Identify which cell holds the provided text, then report its (X, Y) central coordinate. 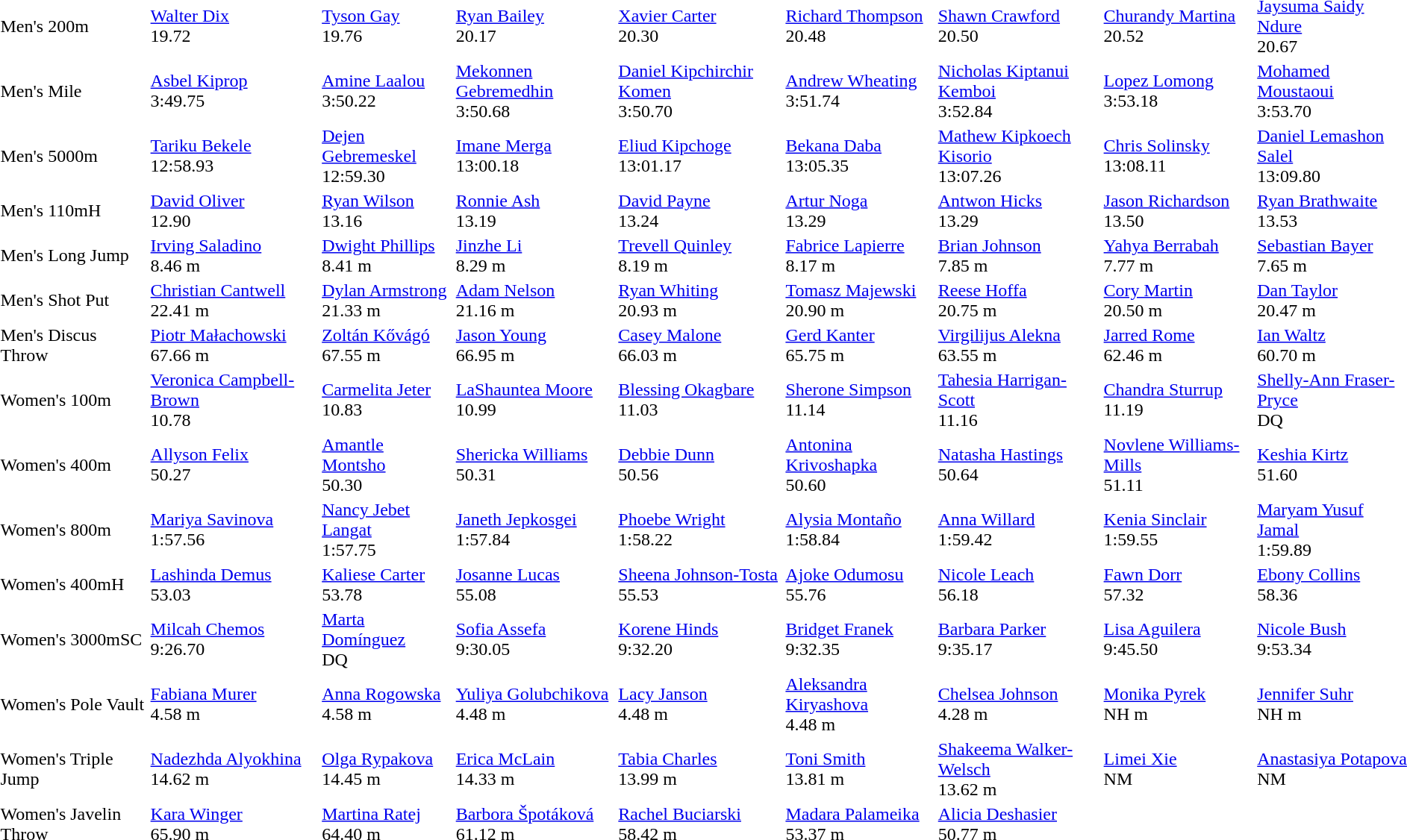
Sherone Simpson 11.14 (860, 400)
David Payne 13.24 (700, 210)
Jason Young 66.95 m (534, 345)
David Oliver 12.90 (234, 210)
Dwight Phillips 8.41 m (387, 255)
Fabiana Murer 4.58 m (234, 704)
Sofia Assefa 9:30.05 (534, 639)
Gerd Kanter 65.75 m (860, 345)
Fabrice Lapierre 8.17 m (860, 255)
Bridget Franek 9:32.35 (860, 639)
Natasha Hastings 50.64 (1018, 465)
Eliud Kipchoge 13:01.17 (700, 156)
Sheena Johnson-Tosta 55.53 (700, 585)
Chelsea Johnson 4.28 m (1018, 704)
Lacy Janson 4.48 m (700, 704)
Jinzhe Li 8.29 m (534, 255)
LaShauntea Moore 10.99 (534, 400)
Trevell Quinley 8.19 m (700, 255)
Ronnie Ash 13.19 (534, 210)
Piotr Małachowski 67.66 m (234, 345)
Imane Merga 13:00.18 (534, 156)
Cory Martin 20.50 m (1178, 300)
Casey Malone 66.03 m (700, 345)
Tariku Bekele 12:58.93 (234, 156)
Barbara Parker 9:35.17 (1018, 639)
Dylan Armstrong 21.33 m (387, 300)
Zoltán Kővágó 67.55 m (387, 345)
Lashinda Demus 53.03 (234, 585)
Artur Noga 13.29 (860, 210)
Antonina Krivoshapka 50.60 (860, 465)
Veronica Campbell-Brown 10.78 (234, 400)
Marta Domínguez DQ (387, 639)
Tahesia Harrigan-Scott 11.16 (1018, 400)
Aleksandra Kiryashova 4.48 m (860, 704)
Monika Pyrek NH m (1178, 704)
Jason Richardson 13.50 (1178, 210)
Erica McLain 14.33 m (534, 769)
Andrew Wheating 3:51.74 (860, 91)
Ryan Wilson 13.16 (387, 210)
Allyson Felix 50.27 (234, 465)
Nadezhda Alyokhina 14.62 m (234, 769)
Lopez Lomong 3:53.18 (1178, 91)
Amantle Montsho 50.30 (387, 465)
Shakeema Walker-Welsch 13.62 m (1018, 769)
Chris Solinsky 13:08.11 (1178, 156)
Dejen Gebremeskel 12:59.30 (387, 156)
Nancy Jebet Langat 1:57.75 (387, 530)
Josanne Lucas 55.08 (534, 585)
Mariya Savinova 1:57.56 (234, 530)
Debbie Dunn 50.56 (700, 465)
Nicole Leach 56.18 (1018, 585)
Milcah Chemos 9:26.70 (234, 639)
Chandra Sturrup 11.19 (1178, 400)
Fawn Dorr 57.32 (1178, 585)
Ryan Whiting 20.93 m (700, 300)
Reese Hoffa 20.75 m (1018, 300)
Christian Cantwell 22.41 m (234, 300)
Adam Nelson 21.16 m (534, 300)
Virgilijus Alekna 63.55 m (1018, 345)
Mathew Kipkoech Kisorio 13:07.26 (1018, 156)
Anna Rogowska 4.58 m (387, 704)
Blessing Okagbare 11.03 (700, 400)
Yahya Berrabah 7.77 m (1178, 255)
Novlene Williams-Mills 51.11 (1178, 465)
Amine Laalou 3:50.22 (387, 91)
Brian Johnson 7.85 m (1018, 255)
Alysia Montaño 1:58.84 (860, 530)
Lisa Aguilera 9:45.50 (1178, 639)
Ajoke Odumosu 55.76 (860, 585)
Kaliese Carter 53.78 (387, 585)
Phoebe Wright 1:58.22 (700, 530)
Yuliya Golubchikova 4.48 m (534, 704)
Olga Rypakova 14.45 m (387, 769)
Jarred Rome 62.46 m (1178, 345)
Janeth Jepkosgei 1:57.84 (534, 530)
Shericka Williams 50.31 (534, 465)
Antwon Hicks 13.29 (1018, 210)
Asbel Kiprop 3:49.75 (234, 91)
Anna Willard 1:59.42 (1018, 530)
Mekonnen Gebremedhin 3:50.68 (534, 91)
Limei Xie NM (1178, 769)
Korene Hinds 9:32.20 (700, 639)
Irving Saladino 8.46 m (234, 255)
Tabia Charles 13.99 m (700, 769)
Toni Smith 13.81 m (860, 769)
Carmelita Jeter 10.83 (387, 400)
Daniel Kipchirchir Komen 3:50.70 (700, 91)
Tomasz Majewski 20.90 m (860, 300)
Nicholas Kiptanui Kemboi 3:52.84 (1018, 91)
Bekana Daba 13:05.35 (860, 156)
Kenia Sinclair 1:59.55 (1178, 530)
